Detect which cell encompasses the target text, then output its (X, Y) center coordinate. 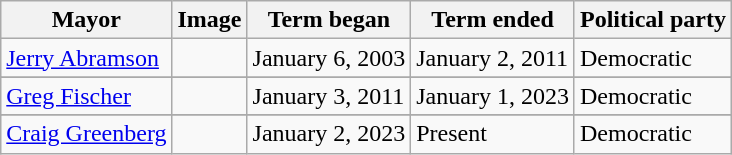
January 2, 2011 (493, 58)
Present (493, 134)
Image (210, 20)
January 6, 2003 (329, 58)
Political party (652, 20)
Term ended (493, 20)
Term began (329, 20)
Mayor (86, 20)
Greg Fischer (86, 96)
Craig Greenberg (86, 134)
January 3, 2011 (329, 96)
January 2, 2023 (329, 134)
January 1, 2023 (493, 96)
Jerry Abramson (86, 58)
